Pinpoint the cell where the given text exists, returning its (X, Y) midpoint coordinate. 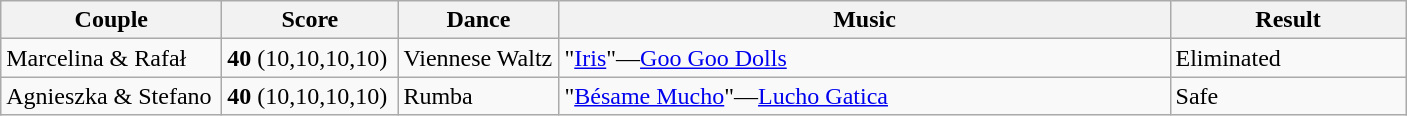
Couple (112, 20)
Rumba (478, 96)
Marcelina & Rafał (112, 58)
"Bésame Mucho"—Lucho Gatica (864, 96)
Music (864, 20)
Safe (1288, 96)
"Iris"—Goo Goo Dolls (864, 58)
Score (310, 20)
Result (1288, 20)
Agnieszka & Stefano (112, 96)
Dance (478, 20)
Eliminated (1288, 58)
Viennese Waltz (478, 58)
